Extract the [X, Y] coordinate from the center of the cell holding the provided text.  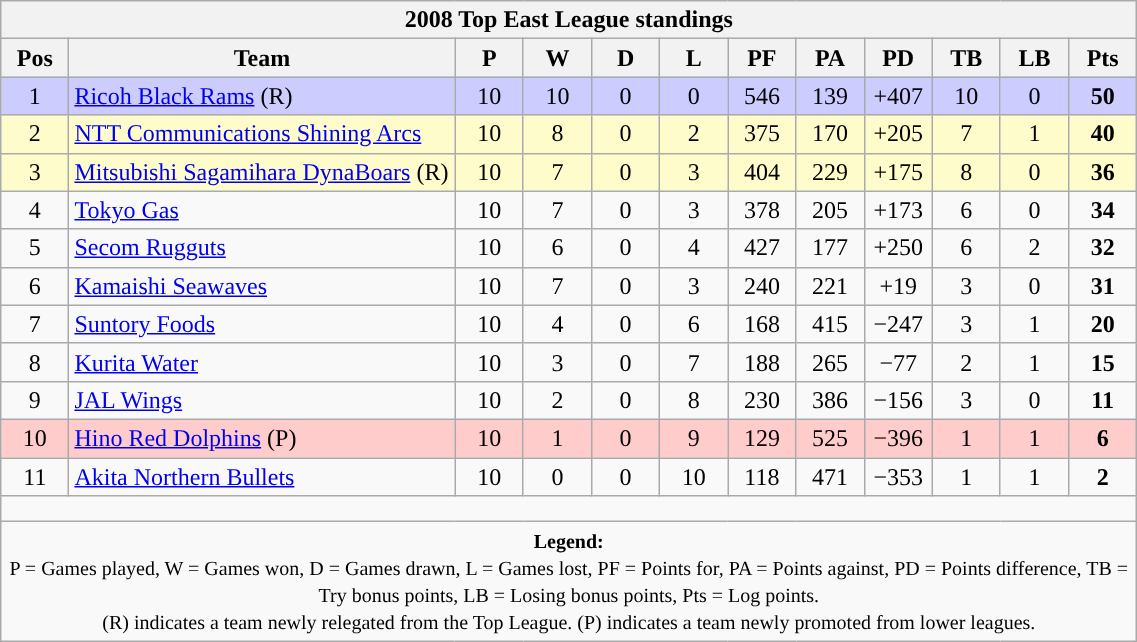
NTT Communications Shining Arcs [262, 134]
W [557, 58]
PF [762, 58]
+205 [898, 134]
170 [830, 134]
Suntory Foods [262, 324]
525 [830, 438]
−353 [898, 477]
5 [35, 248]
404 [762, 172]
32 [1103, 248]
PD [898, 58]
Team [262, 58]
378 [762, 210]
Pos [35, 58]
31 [1103, 286]
20 [1103, 324]
221 [830, 286]
Tokyo Gas [262, 210]
Kurita Water [262, 362]
229 [830, 172]
Akita Northern Bullets [262, 477]
+250 [898, 248]
PA [830, 58]
TB [966, 58]
−247 [898, 324]
118 [762, 477]
15 [1103, 362]
415 [830, 324]
+173 [898, 210]
230 [762, 400]
Pts [1103, 58]
139 [830, 96]
Secom Rugguts [262, 248]
LB [1034, 58]
129 [762, 438]
Ricoh Black Rams (R) [262, 96]
2008 Top East League standings [569, 20]
−396 [898, 438]
50 [1103, 96]
188 [762, 362]
+407 [898, 96]
205 [830, 210]
L [694, 58]
471 [830, 477]
177 [830, 248]
375 [762, 134]
+175 [898, 172]
Kamaishi Seawaves [262, 286]
546 [762, 96]
Mitsubishi Sagamihara DynaBoars (R) [262, 172]
−77 [898, 362]
36 [1103, 172]
JAL Wings [262, 400]
D [625, 58]
P [489, 58]
−156 [898, 400]
Hino Red Dolphins (P) [262, 438]
386 [830, 400]
168 [762, 324]
+19 [898, 286]
40 [1103, 134]
34 [1103, 210]
427 [762, 248]
240 [762, 286]
265 [830, 362]
